Search for the cell housing the specified text and yield its (x, y) center coordinate. 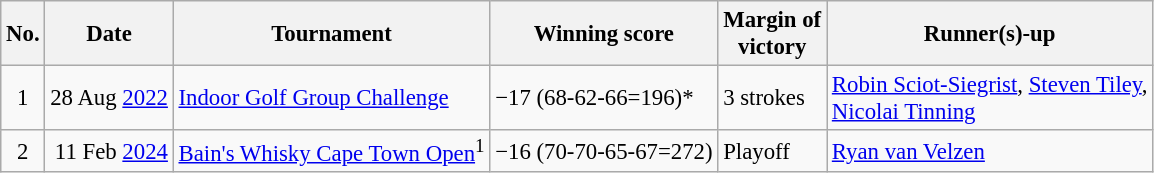
Runner(s)-up (990, 34)
−17 (68-62-66=196)* (604, 98)
2 (23, 151)
Indoor Golf Group Challenge (332, 98)
3 strokes (772, 98)
Date (109, 34)
−16 (70-70-65-67=272) (604, 151)
Playoff (772, 151)
No. (23, 34)
Winning score (604, 34)
Tournament (332, 34)
Bain's Whisky Cape Town Open1 (332, 151)
Robin Sciot-Siegrist, Steven Tiley, Nicolai Tinning (990, 98)
28 Aug 2022 (109, 98)
1 (23, 98)
Ryan van Velzen (990, 151)
Margin ofvictory (772, 34)
11 Feb 2024 (109, 151)
